For the text-containing cell, return its midpoint in [x, y] coordinate format. 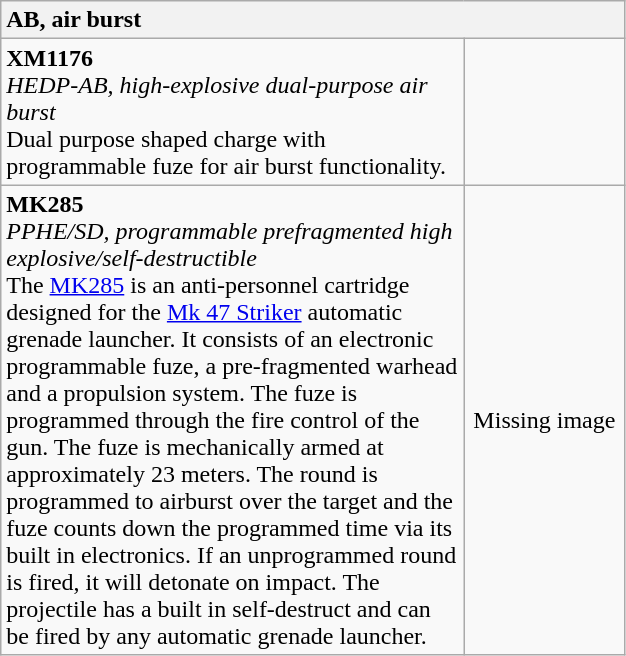
XM1176HEDP-AB, high-explosive dual-purpose air burstDual purpose shaped charge with programmable fuze for air burst functionality. [232, 112]
AB, air burst [313, 20]
Missing image [544, 420]
